Pinpoint the cell where the given text exists, returning its (x, y) midpoint coordinate. 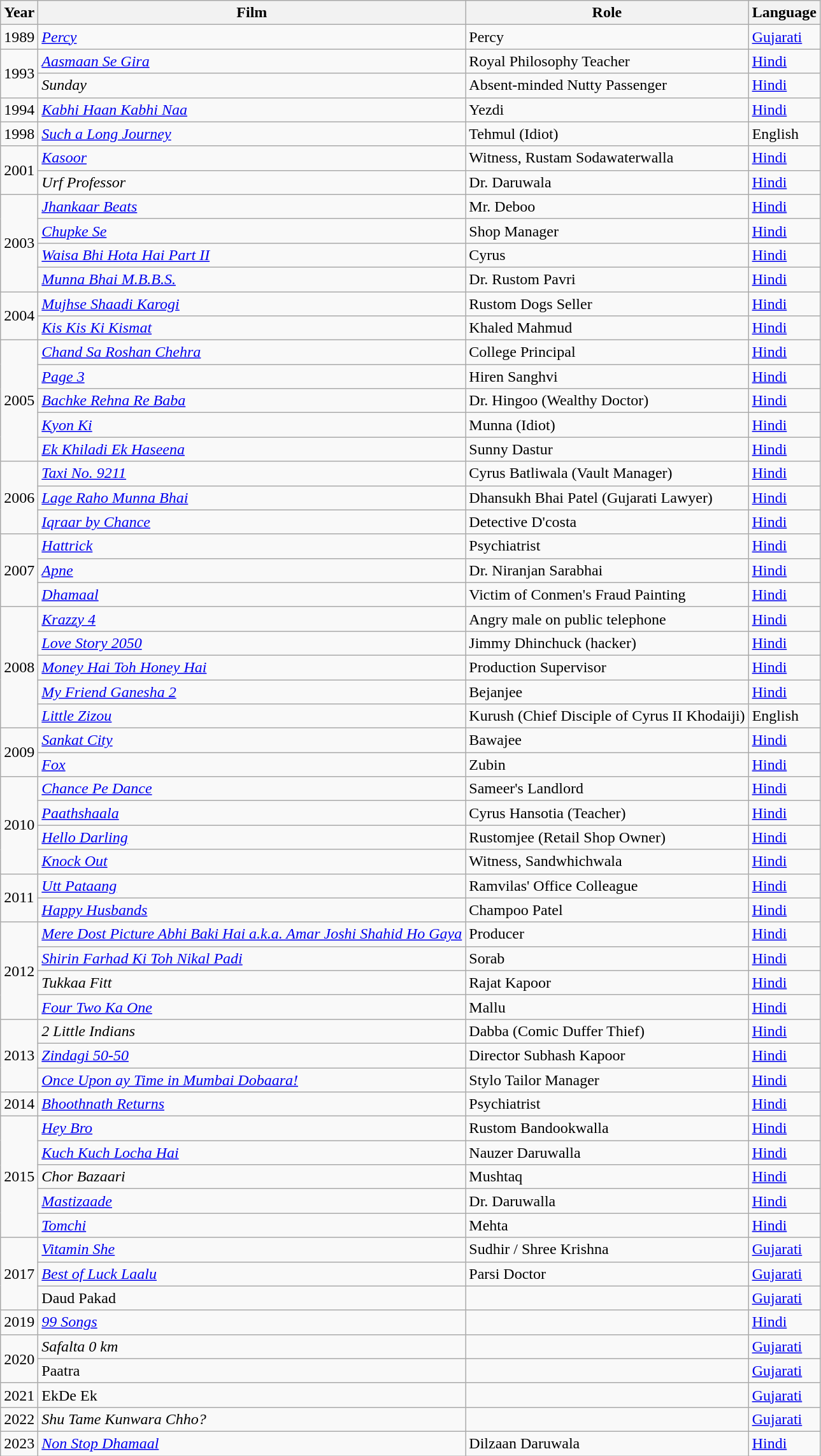
2009 (19, 753)
Mushtaq (607, 1177)
Witness, Rustam Sodawaterwalla (607, 158)
2022 (19, 1419)
Parsi Doctor (607, 1274)
Cyrus (607, 255)
Apne (252, 570)
Film (252, 13)
Year (19, 13)
Rustomjee (Retail Shop Owner) (607, 837)
Mujhse Shaadi Karogi (252, 304)
Dilzaan Daruwala (607, 1443)
Angry male on public telephone (607, 619)
Kasoor (252, 158)
Munna Bhai M.B.B.S. (252, 279)
Producer (607, 934)
Page 3 (252, 377)
1989 (19, 37)
Jhankaar Beats (252, 206)
Dr. Niranjan Sarabhai (607, 570)
Safalta 0 km (252, 1346)
Kis Kis Ki Kismat (252, 328)
Non Stop Dhamaal (252, 1443)
2023 (19, 1443)
Hello Darling (252, 837)
Rustom Dogs Seller (607, 304)
Happy Husbands (252, 910)
Dabba (Comic Duffer Thief) (607, 1031)
1993 (19, 73)
Daud Pakad (252, 1298)
Champoo Patel (607, 910)
Nauzer Daruwalla (607, 1153)
2017 (19, 1274)
Bawajee (607, 740)
Witness, Sandwhichwala (607, 861)
Once Upon ay Time in Mumbai Dobaara! (252, 1080)
2010 (19, 825)
Bhoothnath Returns (252, 1104)
EkDe Ek (252, 1395)
Waisa Bhi Hota Hai Part II (252, 255)
2006 (19, 498)
1994 (19, 110)
Kuch Kuch Locha Hai (252, 1153)
Tukkaa Fitt (252, 983)
Dr. Hingoo (Wealthy Doctor) (607, 401)
Paatra (252, 1371)
Fox (252, 765)
Absent-minded Nutty Passenger (607, 85)
Shop Manager (607, 231)
Taxi No. 9211 (252, 473)
Cyrus Hansotia (Teacher) (607, 813)
Shu Tame Kunwara Chho? (252, 1419)
Mere Dost Picture Abhi Baki Hai a.k.a. Amar Joshi Shahid Ho Gaya (252, 934)
Ramvilas' Office Colleague (607, 886)
Sameer's Landlord (607, 789)
2020 (19, 1359)
Dhansukh Bhai Patel (Gujarati Lawyer) (607, 498)
Mr. Deboo (607, 206)
Detective D'costa (607, 522)
Hattrick (252, 546)
Aasmaan Se Gira (252, 61)
Sunday (252, 85)
Iqraar by Chance (252, 522)
Dr. Daruwala (607, 182)
2013 (19, 1055)
Sunny Dastur (607, 449)
Bejanjee (607, 691)
Yezdi (607, 110)
2011 (19, 898)
Role (607, 13)
Ek Khiladi Ek Haseena (252, 449)
2021 (19, 1395)
Victim of Conmen's Fraud Painting (607, 595)
Rustom Bandookwalla (607, 1128)
Knock Out (252, 861)
College Principal (607, 352)
Paathshaala (252, 813)
Little Zizou (252, 716)
1998 (19, 134)
Bachke Rehna Re Baba (252, 401)
2 Little Indians (252, 1031)
2007 (19, 570)
2019 (19, 1322)
Tomchi (252, 1225)
Utt Pataang (252, 886)
Language (784, 13)
Rajat Kapoor (607, 983)
Jimmy Dhinchuck (hacker) (607, 643)
Production Supervisor (607, 667)
2004 (19, 316)
Tehmul (Idiot) (607, 134)
2015 (19, 1177)
Mehta (607, 1225)
Director Subhash Kapoor (607, 1055)
Khaled Mahmud (607, 328)
Chor Bazaari (252, 1177)
Zindagi 50-50 (252, 1055)
Cyrus Batliwala (Vault Manager) (607, 473)
Dhamaal (252, 595)
Sankat City (252, 740)
Mallu (607, 1007)
2003 (19, 243)
2014 (19, 1104)
Such a Long Journey (252, 134)
2001 (19, 170)
Vitamin She (252, 1250)
Krazzy 4 (252, 619)
2012 (19, 970)
Money Hai Toh Honey Hai (252, 667)
Hiren Sanghvi (607, 377)
My Friend Ganesha 2 (252, 691)
2008 (19, 667)
Chance Pe Dance (252, 789)
Dr. Daruwalla (607, 1201)
Stylo Tailor Manager (607, 1080)
Kyon Ki (252, 425)
Chand Sa Roshan Chehra (252, 352)
Four Two Ka One (252, 1007)
Urf Professor (252, 182)
Mastizaade (252, 1201)
Royal Philosophy Teacher (607, 61)
99 Songs (252, 1322)
Lage Raho Munna Bhai (252, 498)
Kabhi Haan Kabhi Naa (252, 110)
Hey Bro (252, 1128)
2005 (19, 401)
Shirin Farhad Ki Toh Nikal Padi (252, 958)
Munna (Idiot) (607, 425)
Sorab (607, 958)
Sudhir / Shree Krishna (607, 1250)
Best of Luck Laalu (252, 1274)
Love Story 2050 (252, 643)
Zubin (607, 765)
Kurush (Chief Disciple of Cyrus II Khodaiji) (607, 716)
Chupke Se (252, 231)
Dr. Rustom Pavri (607, 279)
